Find where the given text appears and provide that cell's center as [x, y] coordinate. 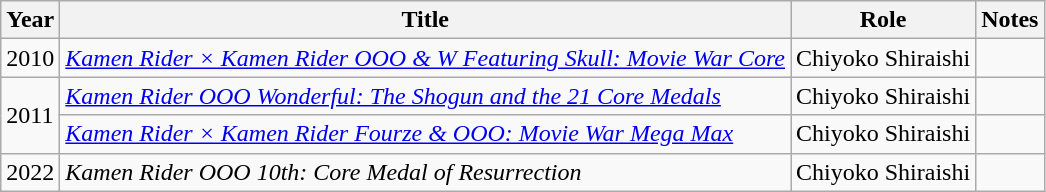
2010 [30, 58]
Kamen Rider × Kamen Rider OOO & W Featuring Skull: Movie War Core [426, 58]
Kamen Rider × Kamen Rider Fourze & OOO: Movie War Mega Max [426, 134]
Kamen Rider OOO 10th: Core Medal of Resurrection [426, 172]
Notes [1010, 20]
Title [426, 20]
Year [30, 20]
Kamen Rider OOO Wonderful: The Shogun and the 21 Core Medals [426, 96]
2022 [30, 172]
Role [884, 20]
2011 [30, 115]
